Determine the (X, Y) coordinate at the center of the cell enclosing the given text.  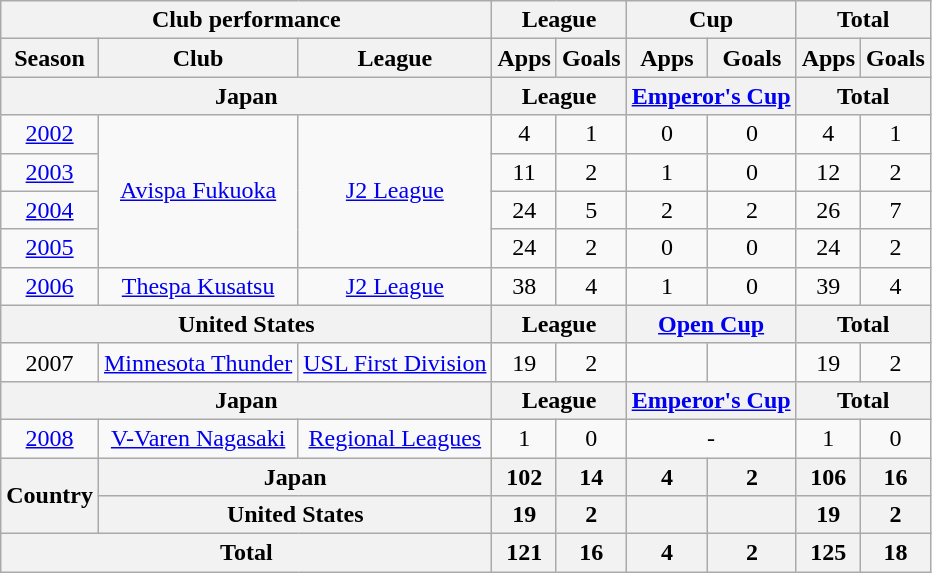
Minnesota Thunder (198, 362)
125 (828, 553)
14 (591, 477)
5 (591, 210)
2004 (50, 210)
18 (896, 553)
USL First Division (395, 362)
Club (198, 58)
2005 (50, 248)
Season (50, 58)
Avispa Fukuoka (198, 191)
V-Varen Nagasaki (198, 438)
38 (524, 286)
- (711, 438)
7 (896, 210)
Club performance (246, 20)
Open Cup (711, 324)
Thespa Kusatsu (198, 286)
39 (828, 286)
106 (828, 477)
2003 (50, 172)
121 (524, 553)
11 (524, 172)
2002 (50, 134)
2006 (50, 286)
12 (828, 172)
102 (524, 477)
Cup (711, 20)
2008 (50, 438)
26 (828, 210)
Country (50, 496)
Regional Leagues (395, 438)
2007 (50, 362)
